Output the (X, Y) coordinate of the center of the cell containing the given text.  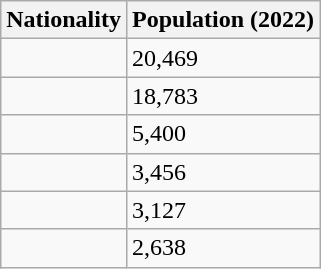
18,783 (222, 96)
5,400 (222, 134)
Nationality (64, 20)
20,469 (222, 58)
Population (2022) (222, 20)
3,456 (222, 172)
3,127 (222, 210)
2,638 (222, 248)
